Return [x, y] of the center of cell containing provided text 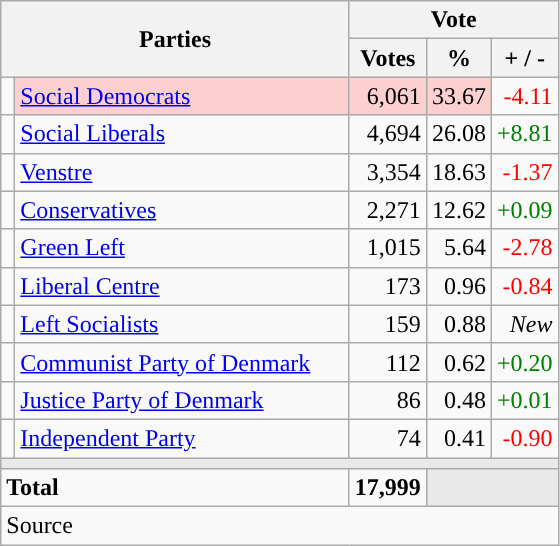
-0.84 [524, 286]
74 [388, 438]
17,999 [388, 488]
0.96 [458, 286]
Conservatives [182, 210]
Liberal Centre [182, 286]
0.48 [458, 400]
Venstre [182, 172]
+8.81 [524, 134]
Justice Party of Denmark [182, 400]
0.88 [458, 324]
0.62 [458, 362]
Source [280, 526]
-2.78 [524, 248]
6,061 [388, 96]
Social Democrats [182, 96]
Votes [388, 58]
-0.90 [524, 438]
1,015 [388, 248]
+0.01 [524, 400]
3,354 [388, 172]
Communist Party of Denmark [182, 362]
New [524, 324]
-4.11 [524, 96]
+0.09 [524, 210]
Independent Party [182, 438]
18.63 [458, 172]
% [458, 58]
0.41 [458, 438]
Parties [176, 39]
Total [176, 488]
159 [388, 324]
86 [388, 400]
5.64 [458, 248]
26.08 [458, 134]
4,694 [388, 134]
Green Left [182, 248]
112 [388, 362]
-1.37 [524, 172]
33.67 [458, 96]
173 [388, 286]
Vote [454, 20]
Social Liberals [182, 134]
+ / - [524, 58]
Left Socialists [182, 324]
12.62 [458, 210]
2,271 [388, 210]
+0.20 [524, 362]
